For the text-containing cell, return its midpoint in [X, Y] coordinate format. 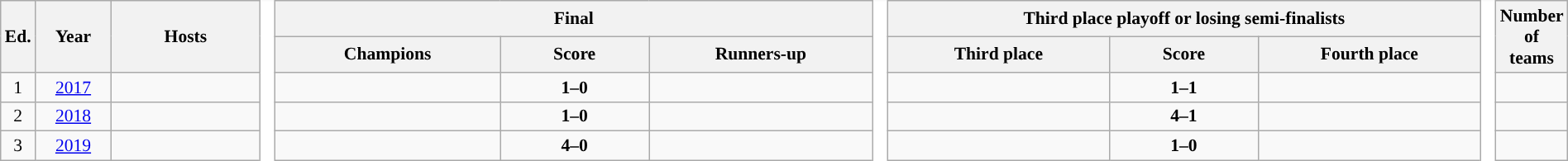
2 [18, 116]
4–0 [575, 146]
Fourth place [1370, 54]
Third place playoff or losing semi-finalists [1184, 18]
2019 [74, 146]
Final [574, 18]
4–1 [1183, 116]
2018 [74, 116]
Number of teams [1532, 36]
Third place [998, 54]
3 [18, 146]
Hosts [185, 36]
1–1 [1183, 88]
1 [18, 88]
Ed. [18, 36]
Year [74, 36]
Champions [388, 54]
2017 [74, 88]
Runners-up [761, 54]
